Scan for the cell matching the given text and deliver its (x, y) coordinate at center. 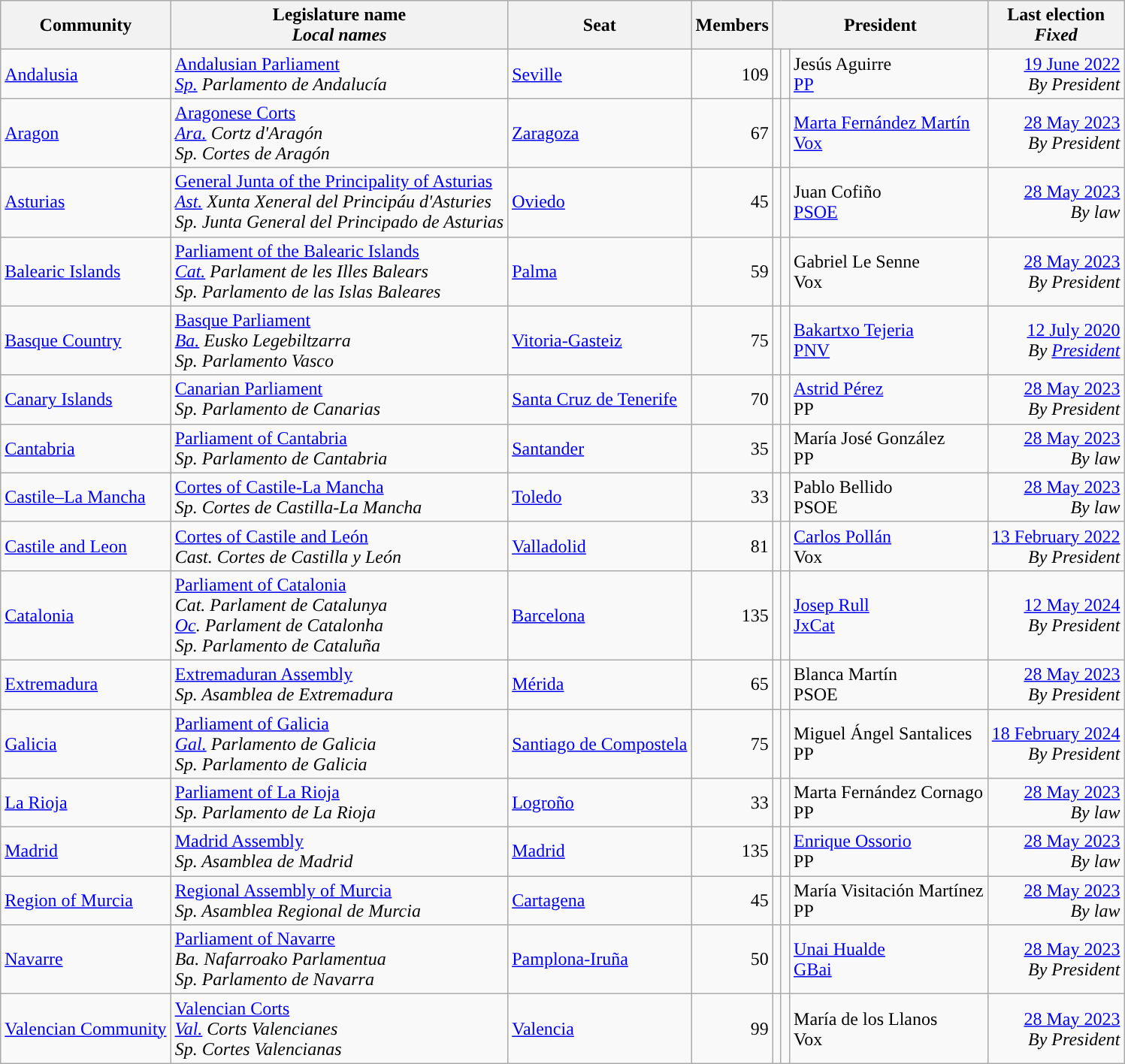
12 May 2024By President (1056, 615)
Enrique OssorioPP (889, 852)
59 (732, 271)
Logroño (600, 803)
María de los LlanosVox (889, 1029)
Marta Fernández CornagoPP (889, 803)
35 (732, 448)
Extremadura (86, 684)
Balearic Islands (86, 271)
Parliament of GaliciaGal. Parlamento de GaliciaSp. Parlamento de Galicia (340, 744)
Basque Country (86, 340)
Carlos PollánVox (889, 546)
Blanca MartínPSOE (889, 684)
65 (732, 684)
Last electionFixed (1056, 26)
Pablo BellidoPSOE (889, 497)
Gabriel Le SenneVox (889, 271)
Aragonese CortsAra. Cortz d'Aragón Sp. Cortes de Aragón (340, 133)
Seville (600, 74)
Region of Murcia (86, 900)
Oviedo (600, 202)
Valencian CortsVal. Corts ValencianesSp. Cortes Valencianas (340, 1029)
Parliament of La RiojaSp. Parlamento de La Rioja (340, 803)
Marta Fernández MartínVox (889, 133)
Andalusian ParliamentSp. Parlamento de Andalucía (340, 74)
Juan CofiñoPSOE (889, 202)
Legislature nameLocal names (340, 26)
Castile and Leon (86, 546)
Parliament of CataloniaCat. Parlament de CatalunyaOc. Parlament de CatalonhaSp. Parlamento de Cataluña (340, 615)
81 (732, 546)
Members (732, 26)
70 (732, 400)
Regional Assembly of MurciaSp. Asamblea Regional de Murcia (340, 900)
Palma (600, 271)
Andalusia (86, 74)
President (880, 26)
Miguel Ángel SantalicesPP (889, 744)
Mérida (600, 684)
Santiago de Compostela (600, 744)
Galicia (86, 744)
109 (732, 74)
Valencia (600, 1029)
Santa Cruz de Tenerife (600, 400)
Parliament of NavarreBa. Nafarroako ParlamentuaSp. Parlamento de Navarra (340, 960)
Castile–La Mancha (86, 497)
99 (732, 1029)
Josep RullJxCat (889, 615)
Cartagena (600, 900)
Canary Islands (86, 400)
Valladolid (600, 546)
12 July 2020By President (1056, 340)
Barcelona (600, 615)
Community (86, 26)
Bakartxo TejeriaPNV (889, 340)
Parliament of the Balearic IslandsCat. Parlament de les Illes BalearsSp. Parlamento de las Islas Baleares (340, 271)
Cortes of Castile-La ManchaSp. Cortes de Castilla-La Mancha (340, 497)
19 June 2022By President (1056, 74)
67 (732, 133)
13 February 2022By President (1056, 546)
Vitoria-Gasteiz (600, 340)
Madrid AssemblySp. Asamblea de Madrid (340, 852)
Basque ParliamentBa. Eusko LegebiltzarraSp. Parlamento Vasco (340, 340)
Zaragoza (600, 133)
Canarian ParliamentSp. Parlamento de Canarias (340, 400)
Aragon (86, 133)
Toledo (600, 497)
Cortes of Castile and LeónCast. Cortes de Castilla y León (340, 546)
Valencian Community (86, 1029)
Parliament of CantabriaSp. Parlamento de Cantabria (340, 448)
Catalonia (86, 615)
Pamplona-Iruña (600, 960)
María José GonzálezPP (889, 448)
Extremaduran AssemblySp. Asamblea de Extremadura (340, 684)
Astrid PérezPP (889, 400)
50 (732, 960)
Santander (600, 448)
Seat (600, 26)
María Visitación MartínezPP (889, 900)
General Junta of the Principality of AsturiasAst. Xunta Xeneral del Principáu d'AsturiesSp. Junta General del Principado de Asturias (340, 202)
18 February 2024By President (1056, 744)
La Rioja (86, 803)
Jesús AguirrePP (889, 74)
Cantabria (86, 448)
Asturias (86, 202)
Unai HualdeGBai (889, 960)
Navarre (86, 960)
